Identify which cell holds the provided text, then report its (x, y) central coordinate. 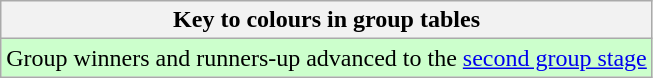
Key to colours in group tables (327, 20)
Group winners and runners-up advanced to the second group stage (327, 58)
